From the cell containing the given text, extract its center point as [X, Y] coordinate. 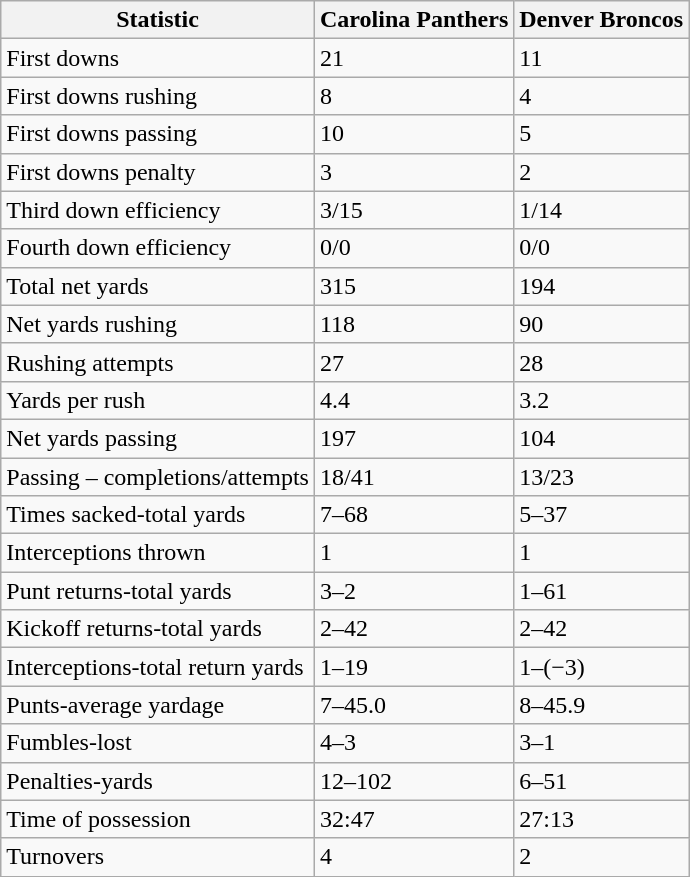
8 [414, 96]
Carolina Panthers [414, 20]
Net yards passing [158, 438]
5 [602, 134]
3/15 [414, 210]
13/23 [602, 477]
Turnovers [158, 857]
1–19 [414, 667]
315 [414, 286]
1/14 [602, 210]
Passing – completions/attempts [158, 477]
Denver Broncos [602, 20]
3–1 [602, 743]
197 [414, 438]
11 [602, 58]
Total net yards [158, 286]
First downs [158, 58]
27 [414, 362]
194 [602, 286]
3.2 [602, 400]
104 [602, 438]
32:47 [414, 819]
Yards per rush [158, 400]
3–2 [414, 591]
7–68 [414, 515]
Statistic [158, 20]
Kickoff returns-total yards [158, 629]
First downs passing [158, 134]
Third down efficiency [158, 210]
Rushing attempts [158, 362]
Punts-average yardage [158, 705]
1–(−3) [602, 667]
4–3 [414, 743]
90 [602, 324]
First downs penalty [158, 172]
First downs rushing [158, 96]
Net yards rushing [158, 324]
Interceptions thrown [158, 553]
Times sacked-total yards [158, 515]
Punt returns-total yards [158, 591]
Fumbles-lost [158, 743]
28 [602, 362]
Fourth down efficiency [158, 248]
10 [414, 134]
5–37 [602, 515]
118 [414, 324]
21 [414, 58]
3 [414, 172]
6–51 [602, 781]
27:13 [602, 819]
1–61 [602, 591]
Interceptions-total return yards [158, 667]
18/41 [414, 477]
8–45.9 [602, 705]
Time of possession [158, 819]
4.4 [414, 400]
7–45.0 [414, 705]
12–102 [414, 781]
Penalties-yards [158, 781]
